Identify which cell holds the provided text, then report its (X, Y) central coordinate. 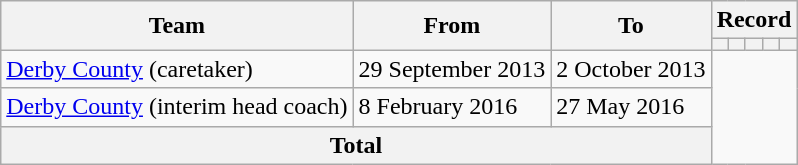
Derby County (interim head coach) (177, 107)
To (631, 26)
2 October 2013 (631, 69)
27 May 2016 (631, 107)
From (452, 26)
Total (356, 145)
Team (177, 26)
8 February 2016 (452, 107)
29 September 2013 (452, 69)
Derby County (caretaker) (177, 69)
Record (754, 20)
